Locate the cell with the specified text and output its (X, Y) center coordinate. 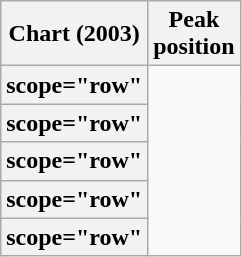
Peakposition (194, 34)
Chart (2003) (74, 34)
